Identify which cell holds the provided text, then report its [X, Y] central coordinate. 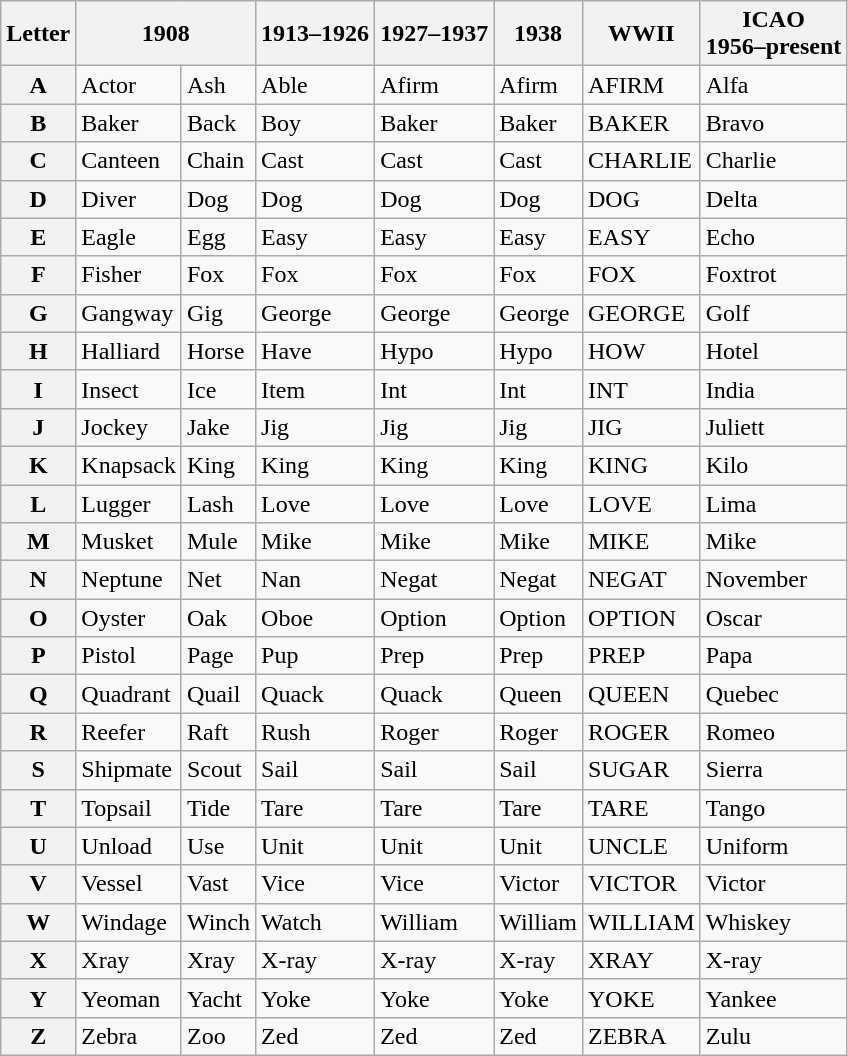
1908 [166, 34]
KING [641, 465]
Canteen [129, 161]
D [38, 199]
Halliard [129, 351]
Windage [129, 922]
Queen [538, 694]
N [38, 580]
P [38, 656]
LOVE [641, 503]
B [38, 123]
Diver [129, 199]
Yeoman [129, 998]
Sierra [774, 770]
Lugger [129, 503]
INT [641, 389]
QUEEN [641, 694]
M [38, 542]
J [38, 427]
Oboe [316, 618]
Golf [774, 313]
Eagle [129, 237]
India [774, 389]
Romeo [774, 732]
U [38, 846]
1927–1937 [434, 34]
VICTOR [641, 884]
CHARLIE [641, 161]
Kilo [774, 465]
Page [218, 656]
Topsail [129, 808]
ICAO1956–present [774, 34]
Lima [774, 503]
E [38, 237]
Ash [218, 85]
Gangway [129, 313]
Item [316, 389]
Pup [316, 656]
L [38, 503]
FOX [641, 275]
Ice [218, 389]
S [38, 770]
Actor [129, 85]
JIG [641, 427]
Unload [129, 846]
Hotel [774, 351]
Zebra [129, 1036]
Reefer [129, 732]
Pistol [129, 656]
Alfa [774, 85]
Back [218, 123]
Knapsack [129, 465]
WILLIAM [641, 922]
Egg [218, 237]
Lash [218, 503]
Z [38, 1036]
Winch [218, 922]
Raft [218, 732]
1938 [538, 34]
C [38, 161]
Rush [316, 732]
Vast [218, 884]
Tide [218, 808]
Mule [218, 542]
WWII [641, 34]
1913–1926 [316, 34]
Have [316, 351]
PREP [641, 656]
Jake [218, 427]
Vessel [129, 884]
O [38, 618]
Whiskey [774, 922]
OPTION [641, 618]
Juliett [774, 427]
Quail [218, 694]
K [38, 465]
Y [38, 998]
BAKER [641, 123]
Uniform [774, 846]
Letter [38, 34]
GEORGE [641, 313]
Foxtrot [774, 275]
R [38, 732]
EASY [641, 237]
Musket [129, 542]
HOW [641, 351]
Oak [218, 618]
XRAY [641, 960]
Quebec [774, 694]
Horse [218, 351]
Delta [774, 199]
YOKE [641, 998]
Scout [218, 770]
Insect [129, 389]
NEGAT [641, 580]
T [38, 808]
SUGAR [641, 770]
Oscar [774, 618]
November [774, 580]
AFIRM [641, 85]
Use [218, 846]
ROGER [641, 732]
Jockey [129, 427]
Chain [218, 161]
Yankee [774, 998]
Bravo [774, 123]
MIKE [641, 542]
UNCLE [641, 846]
Nan [316, 580]
A [38, 85]
Yacht [218, 998]
ZEBRA [641, 1036]
G [38, 313]
Zoo [218, 1036]
X [38, 960]
I [38, 389]
Fisher [129, 275]
Echo [774, 237]
Zulu [774, 1036]
Tango [774, 808]
Charlie [774, 161]
Papa [774, 656]
Quadrant [129, 694]
Able [316, 85]
TARE [641, 808]
W [38, 922]
Shipmate [129, 770]
F [38, 275]
Neptune [129, 580]
DOG [641, 199]
Net [218, 580]
Q [38, 694]
V [38, 884]
H [38, 351]
Oyster [129, 618]
Boy [316, 123]
Gig [218, 313]
Watch [316, 922]
